From the cell containing the given text, extract its center point as (X, Y) coordinate. 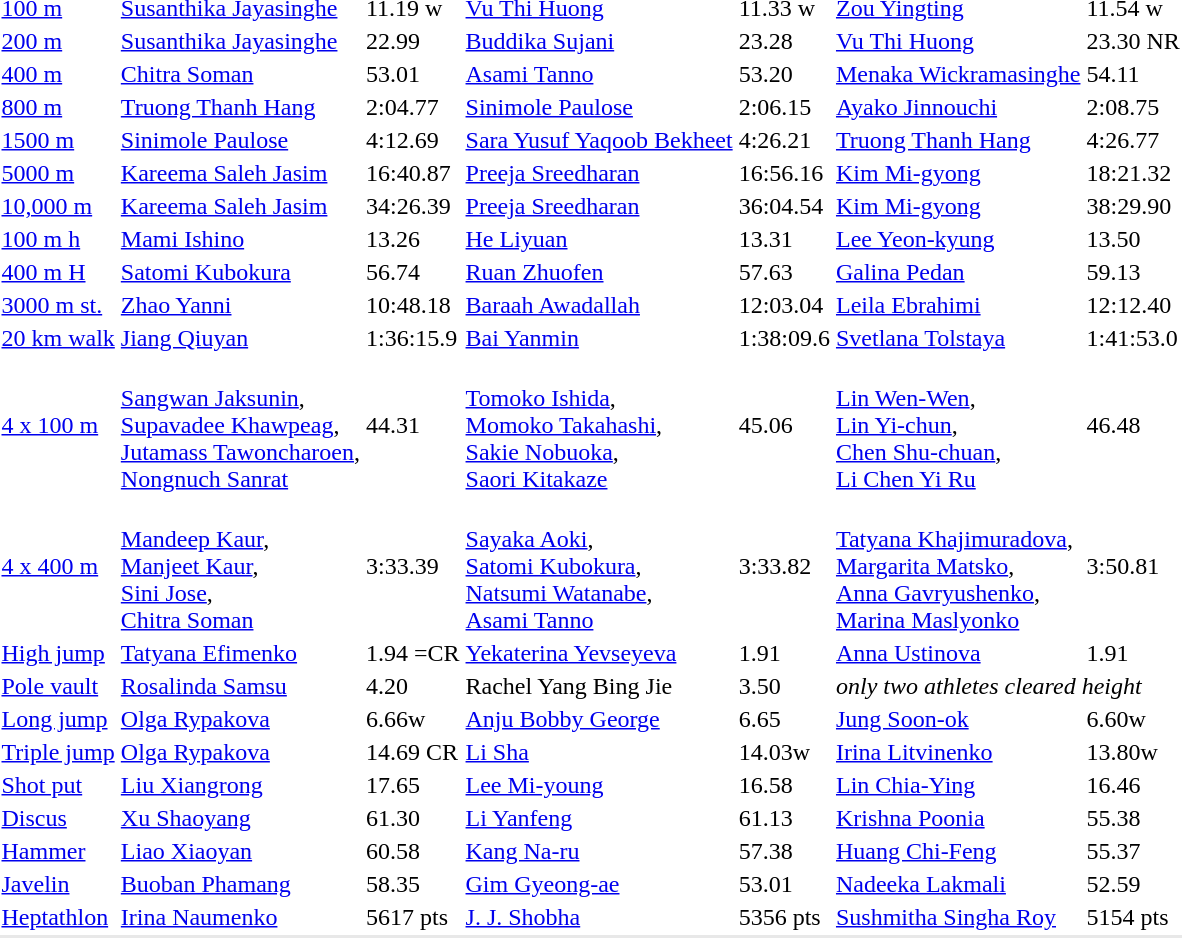
Susanthika Jayasinghe (240, 41)
12:12.40 (1133, 305)
Tatyana Khajimuradova,Margarita Matsko,Anna Gavryushenko,Marina Maslyonko (958, 566)
16:40.87 (412, 173)
Ayako Jinnouchi (958, 107)
400 m (58, 74)
Liu Xiangrong (240, 785)
54.11 (1133, 74)
13.26 (412, 239)
Zhao Yanni (240, 305)
6.60w (1133, 719)
55.38 (1133, 818)
20 km walk (58, 338)
6.65 (784, 719)
10,000 m (58, 206)
36:04.54 (784, 206)
16.46 (1133, 785)
Li Sha (599, 752)
60.58 (412, 851)
10:48.18 (412, 305)
3000 m st. (58, 305)
2:04.77 (412, 107)
23.30 NR (1133, 41)
52.59 (1133, 884)
Baraah Awadallah (599, 305)
16.58 (784, 785)
16:56.16 (784, 173)
Jung Soon-ok (958, 719)
Anju Bobby George (599, 719)
57.63 (784, 272)
Sayaka Aoki,Satomi Kubokura,Natsumi Watanabe,Asami Tanno (599, 566)
Lee Mi-young (599, 785)
Liao Xiaoyan (240, 851)
5154 pts (1133, 917)
Mami Ishino (240, 239)
45.06 (784, 425)
Ruan Zhuofen (599, 272)
4:26.77 (1133, 140)
Heptathlon (58, 917)
Irina Naumenko (240, 917)
Buddika Sujani (599, 41)
100 m h (58, 239)
400 m H (58, 272)
Lin Chia-Ying (958, 785)
Discus (58, 818)
1:38:09.6 (784, 338)
6.66w (412, 719)
Nadeeka Lakmali (958, 884)
23.28 (784, 41)
J. J. Shobha (599, 917)
High jump (58, 653)
Anna Ustinova (958, 653)
Triple jump (58, 752)
Sushmitha Singha Roy (958, 917)
61.30 (412, 818)
Mandeep Kaur,Manjeet Kaur,Sini Jose,Chitra Soman (240, 566)
4:12.69 (412, 140)
34:26.39 (412, 206)
13.50 (1133, 239)
Javelin (58, 884)
Gim Gyeong-ae (599, 884)
Tatyana Efimenko (240, 653)
Satomi Kubokura (240, 272)
Rachel Yang Bing Jie (599, 686)
Krishna Poonia (958, 818)
1.94 =CR (412, 653)
44.31 (412, 425)
Lin Wen-Wen,Lin Yi-chun,Chen Shu-chuan,Li Chen Yi Ru (958, 425)
800 m (58, 107)
Huang Chi-Feng (958, 851)
Menaka Wickramasinghe (958, 74)
55.37 (1133, 851)
Svetlana Tolstaya (958, 338)
Hammer (58, 851)
61.13 (784, 818)
Li Yanfeng (599, 818)
13.31 (784, 239)
53.20 (784, 74)
58.35 (412, 884)
56.74 (412, 272)
Irina Litvinenko (958, 752)
He Liyuan (599, 239)
5617 pts (412, 917)
Buoban Phamang (240, 884)
Pole vault (58, 686)
14.03w (784, 752)
5356 pts (784, 917)
1:41:53.0 (1133, 338)
2:08.75 (1133, 107)
4.20 (412, 686)
13.80w (1133, 752)
only two athletes cleared height (1008, 686)
59.13 (1133, 272)
Tomoko Ishida,Momoko Takahashi,Sakie Nobuoka,Saori Kitakaze (599, 425)
5000 m (58, 173)
Galina Pedan (958, 272)
Lee Yeon-kyung (958, 239)
Rosalinda Samsu (240, 686)
Chitra Soman (240, 74)
3:50.81 (1133, 566)
Yekaterina Yevseyeva (599, 653)
Xu Shaoyang (240, 818)
Asami Tanno (599, 74)
4 x 400 m (58, 566)
2:06.15 (784, 107)
4:26.21 (784, 140)
17.65 (412, 785)
Kang Na-ru (599, 851)
38:29.90 (1133, 206)
1500 m (58, 140)
22.99 (412, 41)
46.48 (1133, 425)
4 x 100 m (58, 425)
Shot put (58, 785)
57.38 (784, 851)
3:33.82 (784, 566)
3.50 (784, 686)
Vu Thi Huong (958, 41)
Sara Yusuf Yaqoob Bekheet (599, 140)
12:03.04 (784, 305)
Jiang Qiuyan (240, 338)
18:21.32 (1133, 173)
1:36:15.9 (412, 338)
14.69 CR (412, 752)
Long jump (58, 719)
200 m (58, 41)
Sangwan Jaksunin,Supavadee Khawpeag,Jutamass Tawoncharoen,Nongnuch Sanrat (240, 425)
Bai Yanmin (599, 338)
Leila Ebrahimi (958, 305)
3:33.39 (412, 566)
